Identify which cell holds the provided text, then report its (x, y) central coordinate. 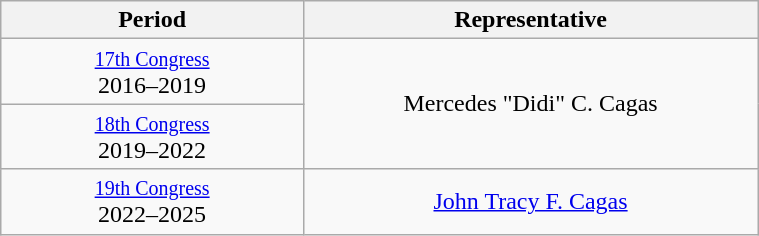
18th Congress2019–2022 (152, 136)
Period (152, 20)
Representative (530, 20)
17th Congress2016–2019 (152, 72)
19th Congress2022–2025 (152, 202)
Mercedes "Didi" C. Cagas (530, 104)
John Tracy F. Cagas (530, 202)
